Find where the given text appears and provide that cell's center as [X, Y] coordinate. 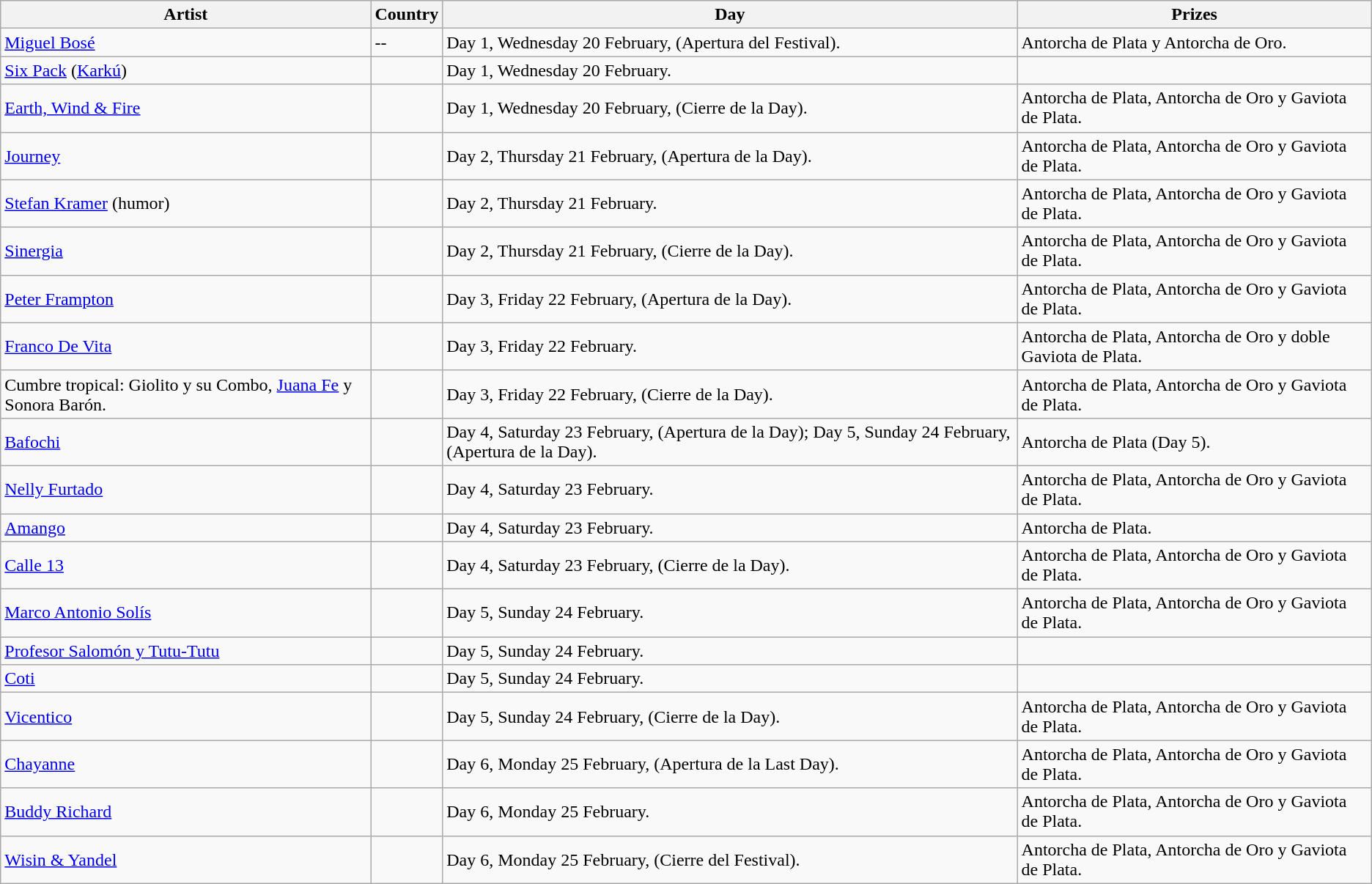
Day 2, Thursday 21 February. [730, 204]
Chayanne [186, 764]
Day 2, Thursday 21 February, (Cierre de la Day). [730, 251]
Calle 13 [186, 566]
Earth, Wind & Fire [186, 108]
-- [407, 43]
Bafochi [186, 441]
Day 1, Wednesday 20 February, (Apertura del Festival). [730, 43]
Artist [186, 15]
Miguel Bosé [186, 43]
Day [730, 15]
Journey [186, 155]
Sinergia [186, 251]
Stefan Kramer (humor) [186, 204]
Vicentico [186, 717]
Prizes [1195, 15]
Franco De Vita [186, 346]
Buddy Richard [186, 812]
Amango [186, 527]
Day 3, Friday 22 February, (Apertura de la Day). [730, 299]
Day 6, Monday 25 February, (Apertura de la Last Day). [730, 764]
Antorcha de Plata (Day 5). [1195, 441]
Day 1, Wednesday 20 February. [730, 70]
Cumbre tropical: Giolito y su Combo, Juana Fe y Sonora Barón. [186, 394]
Antorcha de Plata y Antorcha de Oro. [1195, 43]
Day 3, Friday 22 February, (Cierre de la Day). [730, 394]
Six Pack (Karkú) [186, 70]
Coti [186, 679]
Day 4, Saturday 23 February, (Cierre de la Day). [730, 566]
Antorcha de Plata, Antorcha de Oro y doble Gaviota de Plata. [1195, 346]
Wisin & Yandel [186, 859]
Day 4, Saturday 23 February, (Apertura de la Day); Day 5, Sunday 24 February, (Apertura de la Day). [730, 441]
Marco Antonio Solís [186, 613]
Antorcha de Plata. [1195, 527]
Nelly Furtado [186, 490]
Day 3, Friday 22 February. [730, 346]
Day 5, Sunday 24 February, (Cierre de la Day). [730, 717]
Day 6, Monday 25 February, (Cierre del Festival). [730, 859]
Country [407, 15]
Day 1, Wednesday 20 February, (Cierre de la Day). [730, 108]
Peter Frampton [186, 299]
Day 6, Monday 25 February. [730, 812]
Day 2, Thursday 21 February, (Apertura de la Day). [730, 155]
Profesor Salomón y Tutu-Tutu [186, 651]
